Return the [x, y] coordinate for the center point of the cell that contains the specified text.  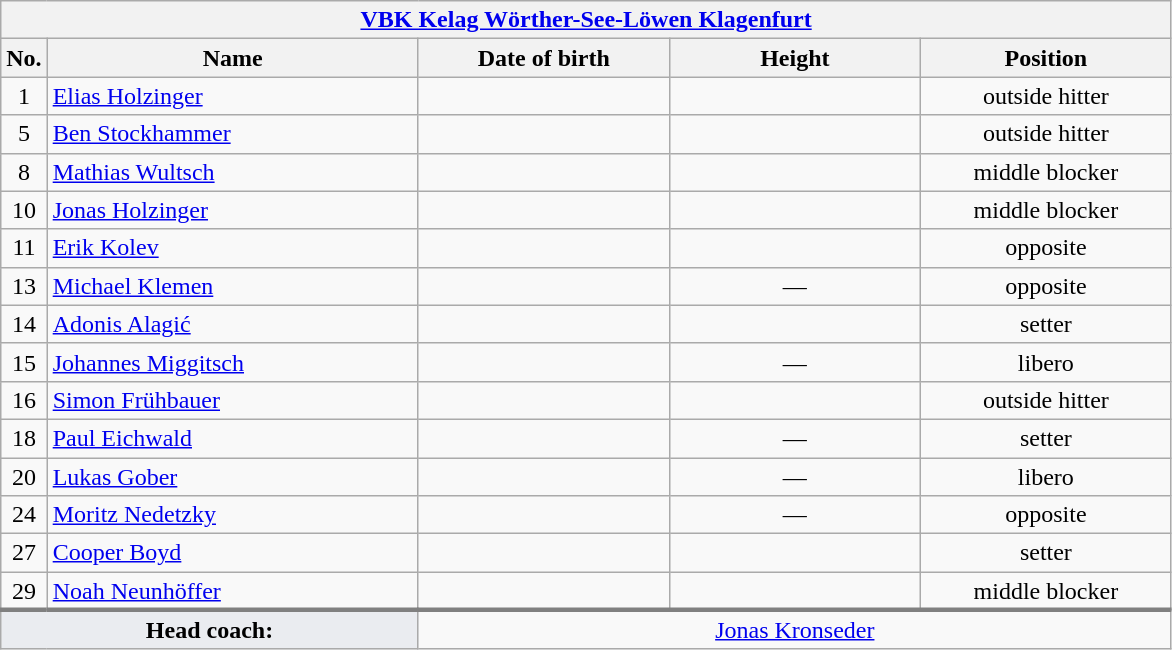
27 [24, 553]
Noah Neunhöffer [232, 591]
11 [24, 248]
Jonas Holzinger [232, 210]
Cooper Boyd [232, 553]
VBK Kelag Wörther-See-Löwen Klagenfurt [586, 20]
No. [24, 58]
Simon Frühbauer [232, 400]
Moritz Nedetzky [232, 515]
Date of birth [544, 58]
8 [24, 172]
Height [794, 58]
Jonas Kronseder [794, 630]
Lukas Gober [232, 477]
29 [24, 591]
18 [24, 438]
16 [24, 400]
Adonis Alagić [232, 324]
5 [24, 134]
13 [24, 286]
Paul Eichwald [232, 438]
Erik Kolev [232, 248]
14 [24, 324]
Mathias Wultsch [232, 172]
Head coach: [210, 630]
Michael Klemen [232, 286]
Name [232, 58]
24 [24, 515]
10 [24, 210]
Elias Holzinger [232, 96]
15 [24, 362]
Position [1046, 58]
Johannes Miggitsch [232, 362]
20 [24, 477]
1 [24, 96]
Ben Stockhammer [232, 134]
